Find where the given text appears and provide that cell's center as [x, y] coordinate. 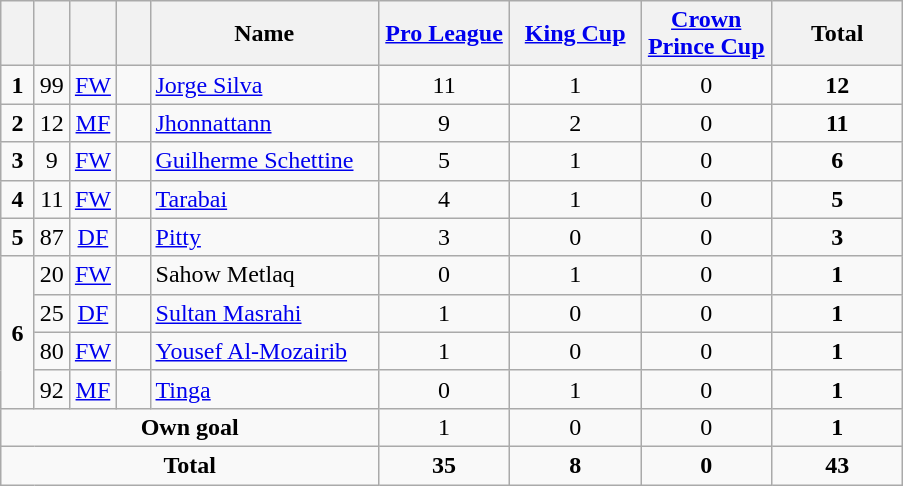
87 [52, 237]
Sultan Masrahi [264, 313]
Jorge Silva [264, 85]
99 [52, 85]
Tarabai [264, 199]
Sahow Metlaq [264, 275]
92 [52, 389]
King Cup [576, 34]
Pro League [444, 34]
Yousef Al-Mozairib [264, 351]
Crown Prince Cup [706, 34]
20 [52, 275]
Jhonnattann [264, 123]
35 [444, 465]
25 [52, 313]
8 [576, 465]
43 [838, 465]
Tinga [264, 389]
Guilherme Schettine [264, 161]
80 [52, 351]
Name [264, 34]
Pitty [264, 237]
Own goal [190, 427]
